Search for the cell housing the specified text and yield its [x, y] center coordinate. 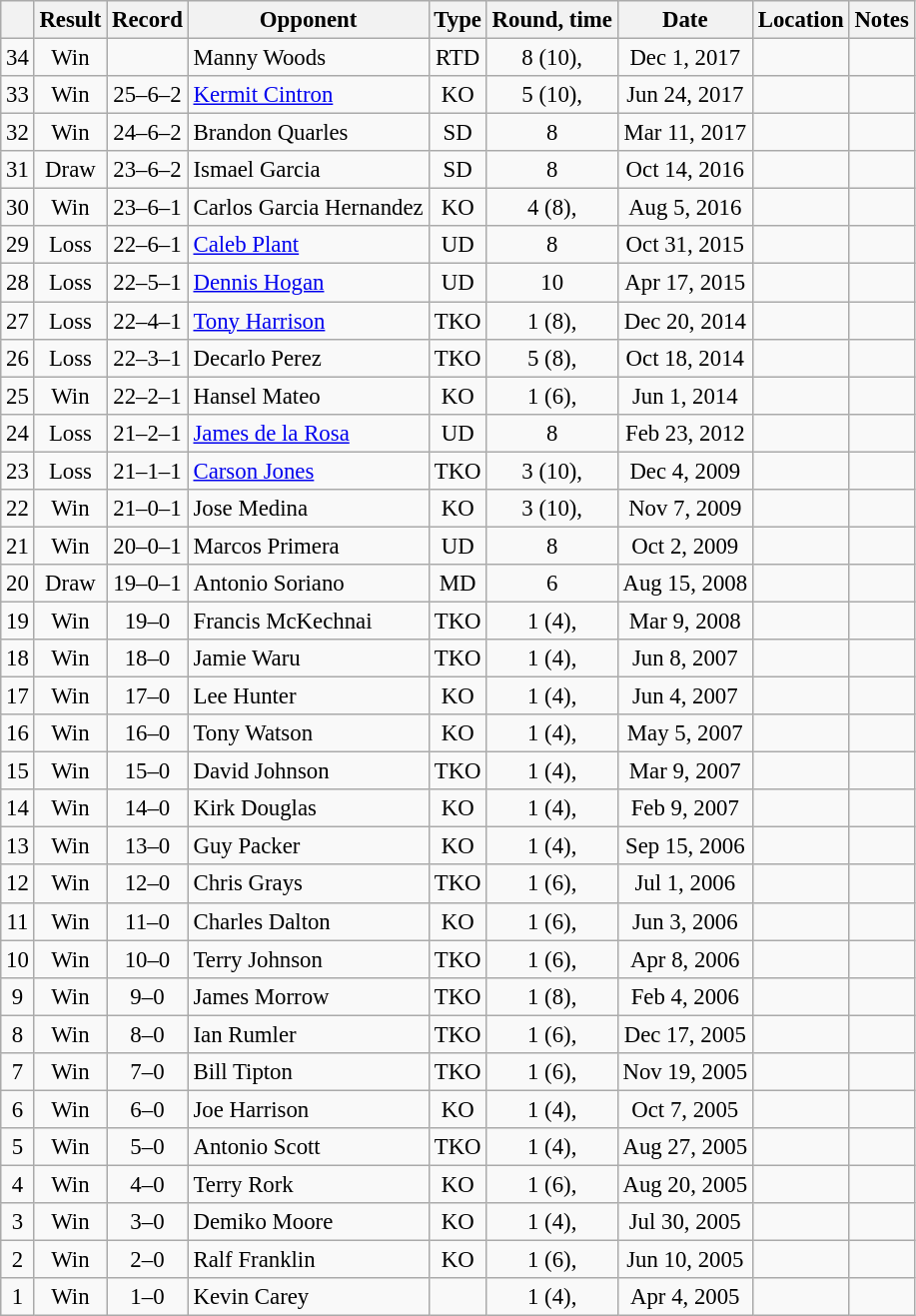
Jamie Waru [308, 658]
30 [18, 208]
15 [18, 771]
6–0 [148, 1109]
Oct 14, 2016 [685, 170]
21–1–1 [148, 471]
22 [18, 509]
7–0 [148, 1072]
Kermit Cintron [308, 95]
Carlos Garcia Hernandez [308, 208]
Tony Watson [308, 733]
1–0 [148, 1297]
Jose Medina [308, 509]
21 [18, 546]
Jun 24, 2017 [685, 95]
19–0 [148, 621]
21–2–1 [148, 433]
Oct 2, 2009 [685, 546]
14 [18, 808]
2 [18, 1260]
Manny Woods [308, 58]
17–0 [148, 696]
Mar 11, 2017 [685, 133]
Dec 4, 2009 [685, 471]
Aug 27, 2005 [685, 1147]
Antonio Scott [308, 1147]
Terry Johnson [308, 959]
17 [18, 696]
Kirk Douglas [308, 808]
Jul 30, 2005 [685, 1222]
Ismael Garcia [308, 170]
Brandon Quarles [308, 133]
22–4–1 [148, 321]
23–6–1 [148, 208]
11 [18, 921]
Lee Hunter [308, 696]
Location [801, 20]
18 [18, 658]
Antonio Soriano [308, 584]
10–0 [148, 959]
19 [18, 621]
James Morrow [308, 996]
Hansel Mateo [308, 396]
Mar 9, 2007 [685, 771]
33 [18, 95]
31 [18, 170]
34 [18, 58]
18–0 [148, 658]
8–0 [148, 1034]
7 [18, 1072]
Nov 19, 2005 [685, 1072]
Feb 9, 2007 [685, 808]
Nov 7, 2009 [685, 509]
29 [18, 245]
Decarlo Perez [308, 358]
Dennis Hogan [308, 283]
5 (8), [551, 358]
Round, time [551, 20]
14–0 [148, 808]
Demiko Moore [308, 1222]
Jun 4, 2007 [685, 696]
Oct 18, 2014 [685, 358]
Oct 31, 2015 [685, 245]
Aug 15, 2008 [685, 584]
4–0 [148, 1184]
Jul 1, 2006 [685, 884]
Jun 10, 2005 [685, 1260]
25 [18, 396]
13 [18, 846]
Terry Rork [308, 1184]
Francis McKechnai [308, 621]
Apr 4, 2005 [685, 1297]
James de la Rosa [308, 433]
20 [18, 584]
22–2–1 [148, 396]
Date [685, 20]
Apr 8, 2006 [685, 959]
4 [18, 1184]
9 [18, 996]
Dec 1, 2017 [685, 58]
Feb 23, 2012 [685, 433]
24–6–2 [148, 133]
28 [18, 283]
May 5, 2007 [685, 733]
Charles Dalton [308, 921]
22–5–1 [148, 283]
Feb 4, 2006 [685, 996]
Guy Packer [308, 846]
21–0–1 [148, 509]
Joe Harrison [308, 1109]
3 [18, 1222]
12–0 [148, 884]
Carson Jones [308, 471]
24 [18, 433]
Oct 7, 2005 [685, 1109]
Mar 9, 2008 [685, 621]
Record [148, 20]
22–3–1 [148, 358]
11–0 [148, 921]
25–6–2 [148, 95]
Type [458, 20]
27 [18, 321]
5 [18, 1147]
Caleb Plant [308, 245]
19–0–1 [148, 584]
Aug 20, 2005 [685, 1184]
Jun 8, 2007 [685, 658]
Jun 1, 2014 [685, 396]
Opponent [308, 20]
8 (10), [551, 58]
RTD [458, 58]
12 [18, 884]
Kevin Carey [308, 1297]
Sep 15, 2006 [685, 846]
23 [18, 471]
3–0 [148, 1222]
22–6–1 [148, 245]
23–6–2 [148, 170]
13–0 [148, 846]
Ralf Franklin [308, 1260]
2–0 [148, 1260]
Aug 5, 2016 [685, 208]
5–0 [148, 1147]
Dec 20, 2014 [685, 321]
1 [18, 1297]
9–0 [148, 996]
20–0–1 [148, 546]
Notes [881, 20]
32 [18, 133]
4 (8), [551, 208]
Tony Harrison [308, 321]
MD [458, 584]
16–0 [148, 733]
26 [18, 358]
Dec 17, 2005 [685, 1034]
Bill Tipton [308, 1072]
Marcos Primera [308, 546]
Ian Rumler [308, 1034]
Jun 3, 2006 [685, 921]
Result [70, 20]
Chris Grays [308, 884]
David Johnson [308, 771]
5 (10), [551, 95]
16 [18, 733]
Apr 17, 2015 [685, 283]
15–0 [148, 771]
